From the cell containing the given text, extract its center point as (X, Y) coordinate. 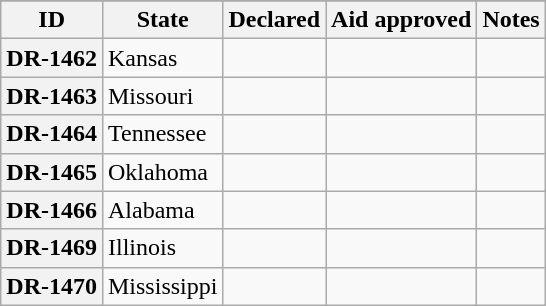
State (162, 20)
Mississippi (162, 286)
DR-1470 (52, 286)
Notes (511, 20)
Declared (274, 20)
DR-1469 (52, 248)
Aid approved (402, 20)
DR-1463 (52, 96)
Kansas (162, 58)
Oklahoma (162, 172)
ID (52, 20)
DR-1464 (52, 134)
Alabama (162, 210)
DR-1465 (52, 172)
Missouri (162, 96)
DR-1466 (52, 210)
Tennessee (162, 134)
DR-1462 (52, 58)
Illinois (162, 248)
